Identify which cell holds the provided text, then report its [x, y] central coordinate. 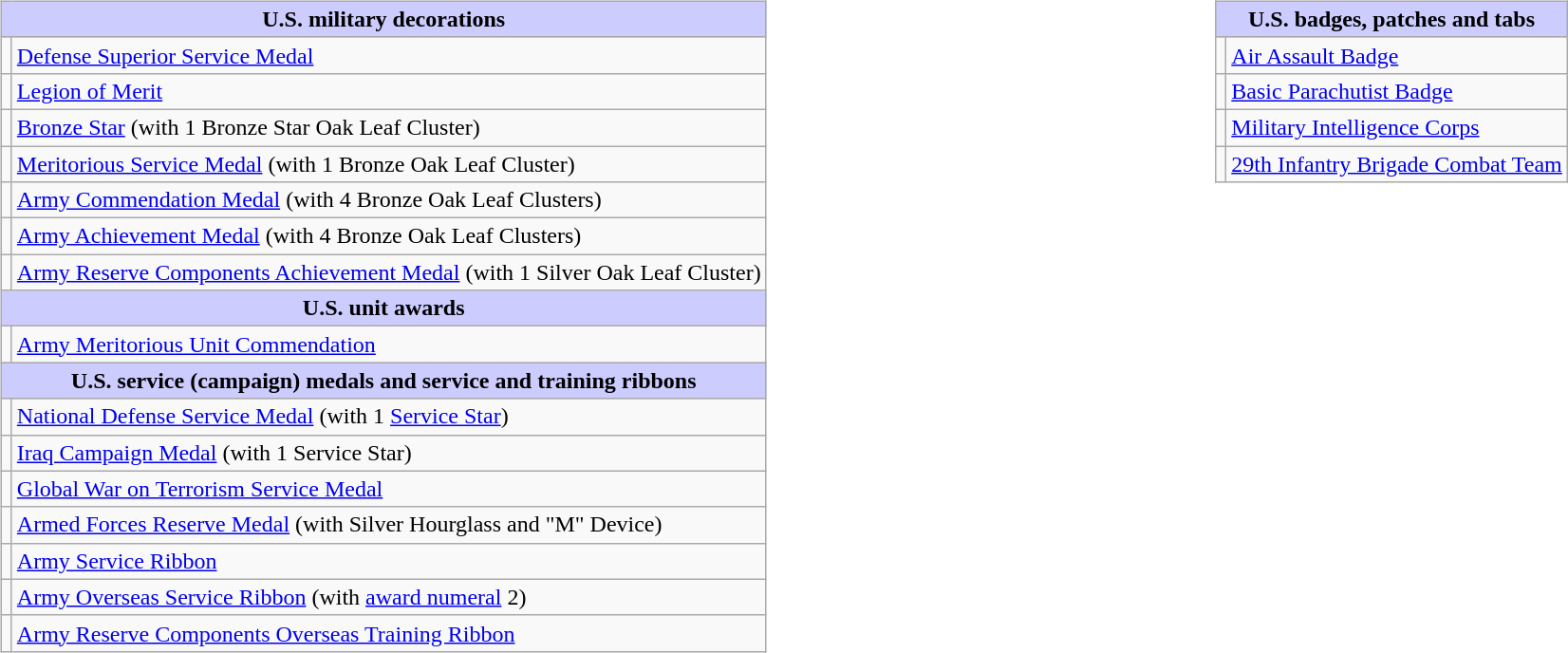
Legion of Merit [389, 91]
Army Reserve Components Achievement Medal (with 1 Silver Oak Leaf Cluster) [389, 272]
Army Overseas Service Ribbon (with award numeral 2) [389, 597]
U.S. service (campaign) medals and service and training ribbons [383, 381]
U.S. unit awards [383, 308]
Global War on Terrorism Service Medal [389, 489]
Defense Superior Service Medal [389, 55]
Meritorious Service Medal (with 1 Bronze Oak Leaf Cluster) [389, 164]
29th Infantry Brigade Combat Team [1397, 164]
U.S. military decorations [383, 19]
Army Commendation Medal (with 4 Bronze Oak Leaf Clusters) [389, 200]
Basic Parachutist Badge [1397, 91]
Air Assault Badge [1397, 55]
Armed Forces Reserve Medal (with Silver Hourglass and "M" Device) [389, 525]
National Defense Service Medal (with 1 Service Star) [389, 417]
Army Meritorious Unit Commendation [389, 345]
Iraq Campaign Medal (with 1 Service Star) [389, 453]
Army Reserve Components Overseas Training Ribbon [389, 633]
Army Achievement Medal (with 4 Bronze Oak Leaf Clusters) [389, 236]
Military Intelligence Corps [1397, 127]
U.S. badges, patches and tabs [1391, 19]
Bronze Star (with 1 Bronze Star Oak Leaf Cluster) [389, 127]
Army Service Ribbon [389, 561]
